Return [X, Y] of the center of cell containing provided text 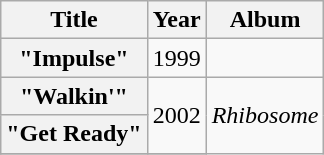
"Walkin'" [74, 96]
"Impulse" [74, 58]
Year [176, 20]
"Get Ready" [74, 134]
Title [74, 20]
2002 [176, 115]
1999 [176, 58]
Rhibosome [265, 115]
Album [265, 20]
